Scan for the cell matching the given text and deliver its [x, y] coordinate at center. 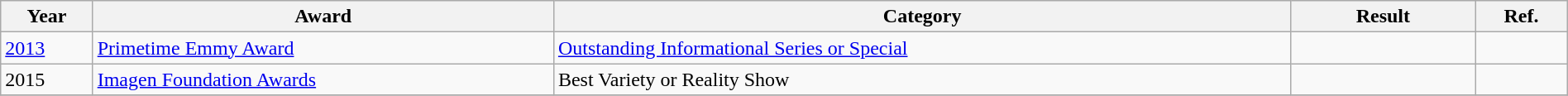
2013 [46, 48]
Result [1383, 17]
Primetime Emmy Award [323, 48]
Imagen Foundation Awards [323, 79]
Outstanding Informational Series or Special [922, 48]
Ref. [1522, 17]
2015 [46, 79]
Best Variety or Reality Show [922, 79]
Category [922, 17]
Year [46, 17]
Award [323, 17]
